Extract the (x, y) coordinate from the center of the cell holding the provided text.  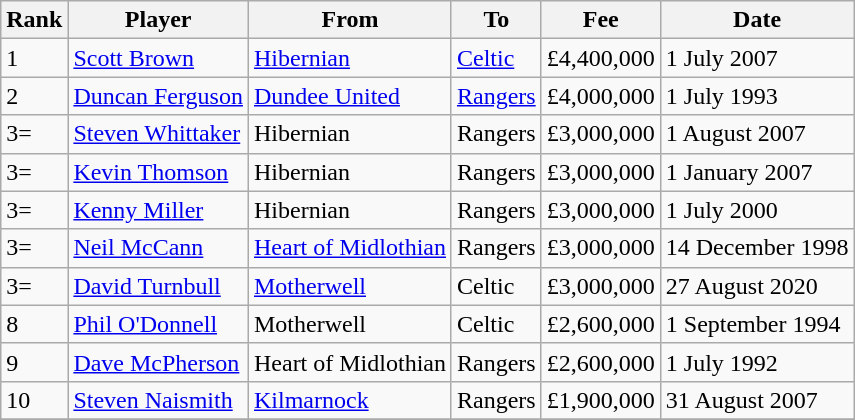
Scott Brown (158, 58)
Steven Whittaker (158, 134)
Date (757, 20)
£1,900,000 (600, 400)
1 January 2007 (757, 172)
1 September 1994 (757, 324)
Kilmarnock (350, 400)
27 August 2020 (757, 286)
Duncan Ferguson (158, 96)
David Turnbull (158, 286)
1 July 1992 (757, 362)
14 December 1998 (757, 248)
10 (34, 400)
To (496, 20)
Fee (600, 20)
Kevin Thomson (158, 172)
£4,400,000 (600, 58)
Player (158, 20)
Phil O'Donnell (158, 324)
Neil McCann (158, 248)
1 August 2007 (757, 134)
Steven Naismith (158, 400)
Rank (34, 20)
Dundee United (350, 96)
£4,000,000 (600, 96)
31 August 2007 (757, 400)
1 July 2007 (757, 58)
1 (34, 58)
1 July 1993 (757, 96)
9 (34, 362)
8 (34, 324)
1 July 2000 (757, 210)
From (350, 20)
Kenny Miller (158, 210)
Dave McPherson (158, 362)
2 (34, 96)
